Detect which cell encompasses the target text, then output its [x, y] center coordinate. 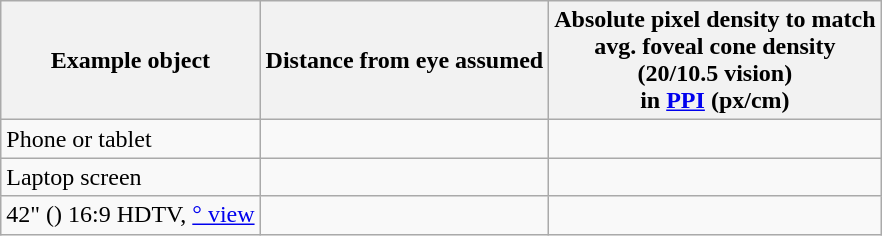
Absolute pixel density to match avg. foveal cone density (20/10.5 vision)in PPI (px/cm) [715, 60]
Distance from eye assumed [404, 60]
Laptop screen [130, 177]
Example object [130, 60]
42" () 16:9 HDTV, ° view [130, 215]
Phone or tablet [130, 139]
